Return the (x, y) coordinate for the center point of the cell that contains the specified text.  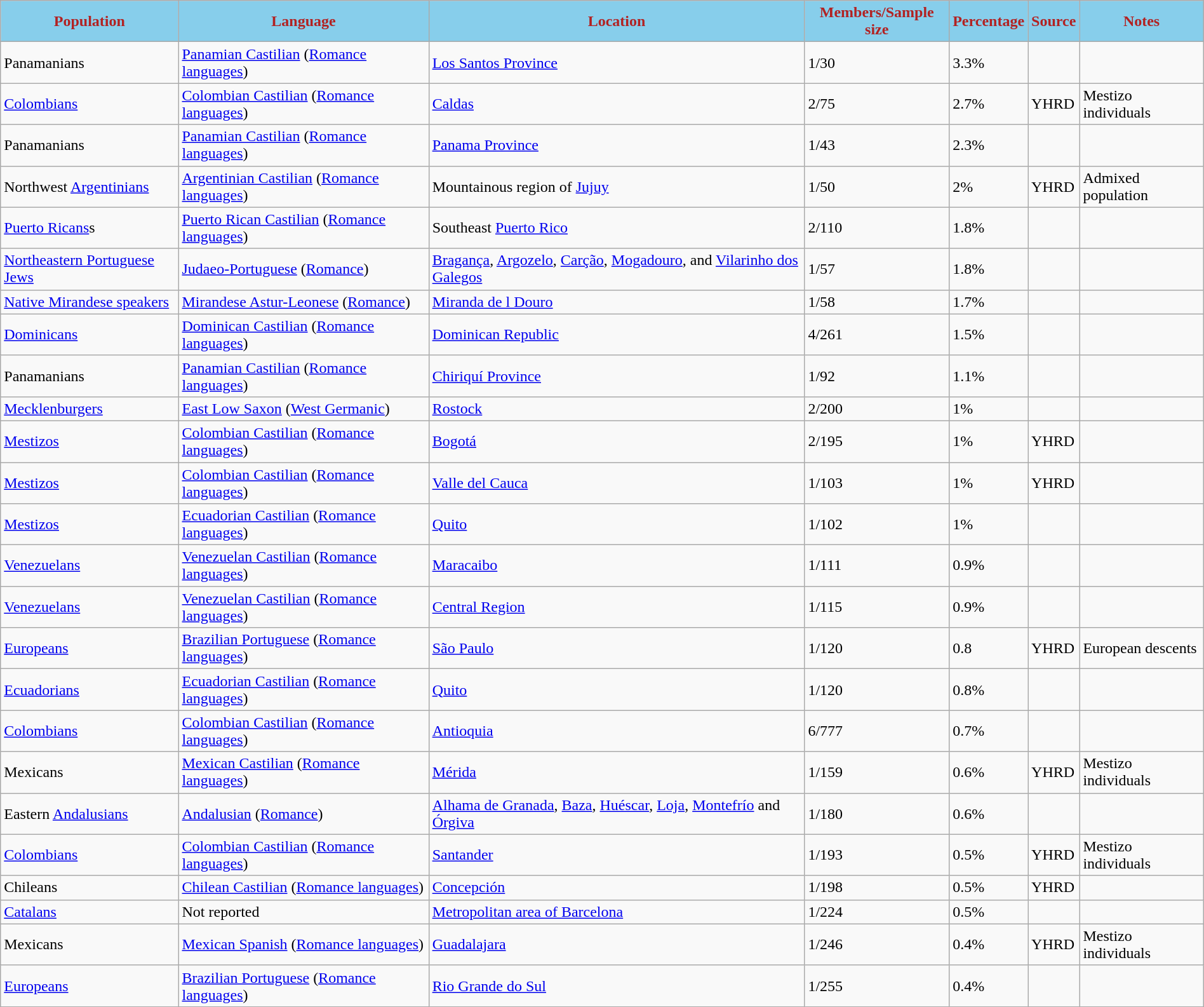
1/43 (877, 145)
East Low Saxon (West Germanic) (304, 409)
Admixed population (1142, 187)
1/198 (877, 888)
Northeastern Portuguese Jews (90, 269)
Location (617, 22)
Southeast Puerto Rico (617, 227)
Judaeo-Portuguese (Romance) (304, 269)
Mexican Castilian (Romance languages) (304, 773)
Concepción (617, 888)
Argentinian Castilian (Romance languages) (304, 187)
Los Santos Province (617, 62)
Chilean Castilian (Romance languages) (304, 888)
2/195 (877, 441)
Population (90, 22)
2.3% (989, 145)
Ecuadorians (90, 690)
Antioquia (617, 731)
Central Region (617, 607)
1/255 (877, 986)
Puerto Ricanss (90, 227)
1.7% (989, 302)
Mecklenburgers (90, 409)
Caldas (617, 104)
1/58 (877, 302)
Members/Sample size (877, 22)
0.8 (989, 648)
4/261 (877, 334)
1/246 (877, 944)
1/180 (877, 813)
Source (1054, 22)
1/92 (877, 376)
Maracaibo (617, 565)
3.3% (989, 62)
Mexican Spanish (Romance languages) (304, 944)
Dominican Republic (617, 334)
Miranda de l Douro (617, 302)
1/30 (877, 62)
0.8% (989, 690)
1.1% (989, 376)
Chiriquí Province (617, 376)
Dominicans (90, 334)
Puerto Rican Castilian (Romance languages) (304, 227)
Mérida (617, 773)
6/777 (877, 731)
Not reported (304, 912)
Percentage (989, 22)
Catalans (90, 912)
Rostock (617, 409)
Mountainous region of Jujuy (617, 187)
Eastern Andalusians (90, 813)
Northwest Argentinians (90, 187)
2.7% (989, 104)
Language (304, 22)
Notes (1142, 22)
1/102 (877, 525)
São Paulo (617, 648)
1/50 (877, 187)
1/111 (877, 565)
Native Mirandese speakers (90, 302)
Panama Province (617, 145)
1/103 (877, 483)
Andalusian (Romance) (304, 813)
1.5% (989, 334)
Alhama de Granada, Baza, Huéscar, Loja, Montefrío and Órgiva (617, 813)
Guadalajara (617, 944)
Rio Grande do Sul (617, 986)
European descents (1142, 648)
0.7% (989, 731)
1/224 (877, 912)
1/193 (877, 855)
2/75 (877, 104)
Chileans (90, 888)
Mirandese Astur-Leonese (Romance) (304, 302)
Metropolitan area of Barcelona (617, 912)
Valle del Cauca (617, 483)
Bogotá (617, 441)
2/200 (877, 409)
1/159 (877, 773)
1/115 (877, 607)
1/57 (877, 269)
2/110 (877, 227)
Dominican Castilian (Romance languages) (304, 334)
2% (989, 187)
Bragança, Argozelo, Carção, Mogadouro, and Vilarinho dos Galegos (617, 269)
Santander (617, 855)
